Capture the cell that displays the provided text and extract its [x, y] central coordinate. 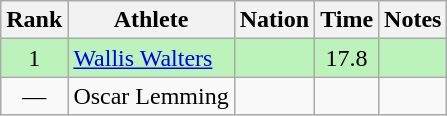
17.8 [347, 58]
Notes [413, 20]
Nation [274, 20]
1 [34, 58]
Oscar Lemming [151, 96]
Rank [34, 20]
Time [347, 20]
Wallis Walters [151, 58]
Athlete [151, 20]
— [34, 96]
